Provide the (x, y) coordinate of the cell's center where the given text is located.  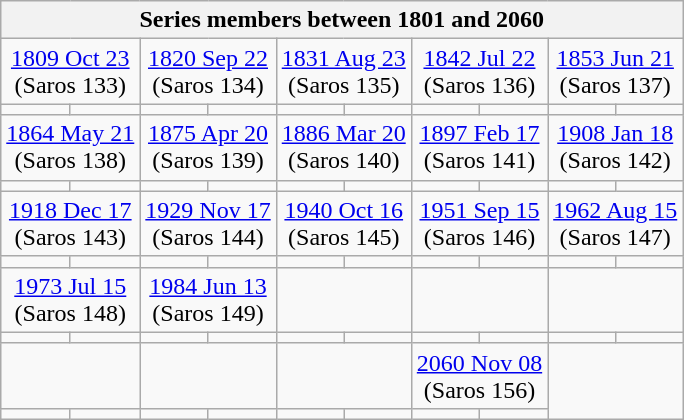
1973 Jul 15(Saros 148) (70, 300)
1809 Oct 23(Saros 133) (70, 72)
1820 Sep 22(Saros 134) (208, 72)
2060 Nov 08(Saros 156) (479, 376)
1984 Jun 13(Saros 149) (208, 300)
1897 Feb 17(Saros 141) (479, 148)
1886 Mar 20(Saros 140) (344, 148)
1951 Sep 15(Saros 146) (479, 224)
1831 Aug 23(Saros 135) (344, 72)
1929 Nov 17(Saros 144) (208, 224)
1962 Aug 15(Saros 147) (616, 224)
1918 Dec 17(Saros 143) (70, 224)
1842 Jul 22(Saros 136) (479, 72)
1908 Jan 18(Saros 142) (616, 148)
1875 Apr 20(Saros 139) (208, 148)
1853 Jun 21(Saros 137) (616, 72)
1940 Oct 16(Saros 145) (344, 224)
Series members between 1801 and 2060 (342, 20)
1864 May 21(Saros 138) (70, 148)
